Find where the given text appears and provide that cell's center as [x, y] coordinate. 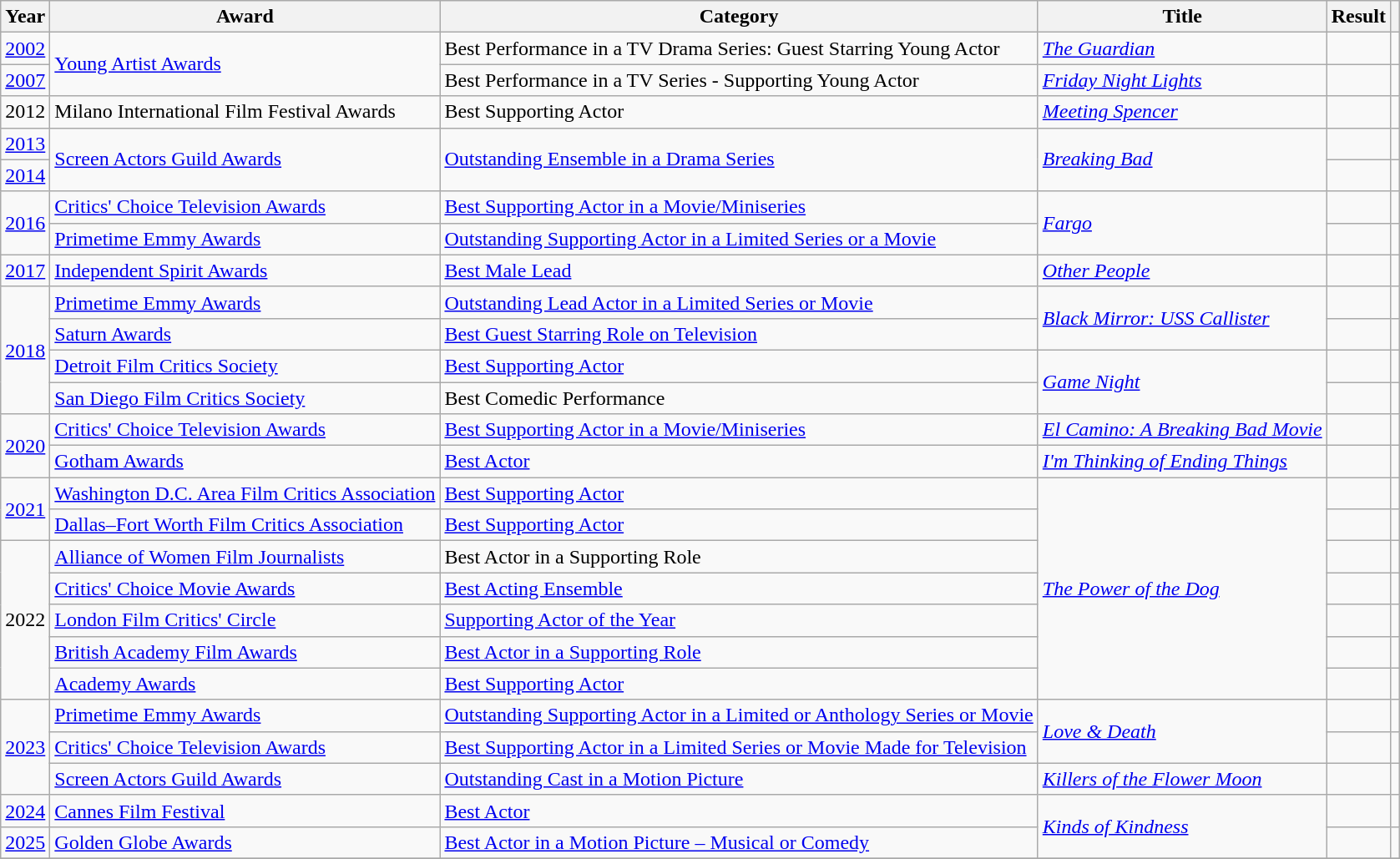
Outstanding Cast in a Motion Picture [739, 779]
Best Male Lead [739, 270]
Outstanding Lead Actor in a Limited Series or Movie [739, 302]
El Camino: A Breaking Bad Movie [1182, 430]
Kinds of Kindness [1182, 826]
Best Guest Starring Role on Television [739, 334]
Award [245, 17]
2022 [25, 620]
Breaking Bad [1182, 159]
Outstanding Supporting Actor in a Limited Series or a Movie [739, 239]
Black Mirror: USS Callister [1182, 318]
Alliance of Women Film Journalists [245, 557]
Meeting Spencer [1182, 112]
Academy Awards [245, 684]
2023 [25, 747]
Washington D.C. Area Film Critics Association [245, 493]
Best Supporting Actor in a Limited Series or Movie Made for Television [739, 747]
Golden Globe Awards [245, 842]
2007 [25, 80]
Detroit Film Critics Society [245, 366]
2017 [25, 270]
Best Comedic Performance [739, 398]
Best Performance in a TV Drama Series: Guest Starring Young Actor [739, 48]
Year [25, 17]
Young Artist Awards [245, 64]
Game Night [1182, 381]
Supporting Actor of the Year [739, 620]
2025 [25, 842]
2024 [25, 811]
Gotham Awards [245, 462]
Milano International Film Festival Awards [245, 112]
Outstanding Supporting Actor in a Limited or Anthology Series or Movie [739, 715]
Dallas–Fort Worth Film Critics Association [245, 525]
San Diego Film Critics Society [245, 398]
2021 [25, 509]
2020 [25, 446]
The Guardian [1182, 48]
Best Acting Ensemble [739, 589]
2014 [25, 175]
2002 [25, 48]
Result [1358, 17]
2013 [25, 144]
London Film Critics' Circle [245, 620]
British Academy Film Awards [245, 652]
Fargo [1182, 223]
Independent Spirit Awards [245, 270]
Category [739, 17]
Best Actor in a Motion Picture – Musical or Comedy [739, 842]
Cannes Film Festival [245, 811]
Saturn Awards [245, 334]
Outstanding Ensemble in a Drama Series [739, 159]
Critics' Choice Movie Awards [245, 589]
Title [1182, 17]
Friday Night Lights [1182, 80]
2012 [25, 112]
2016 [25, 223]
Love & Death [1182, 731]
Best Performance in a TV Series - Supporting Young Actor [739, 80]
The Power of the Dog [1182, 589]
Other People [1182, 270]
Killers of the Flower Moon [1182, 779]
I'm Thinking of Ending Things [1182, 462]
2018 [25, 350]
